Identify which cell holds the provided text, then report its (x, y) central coordinate. 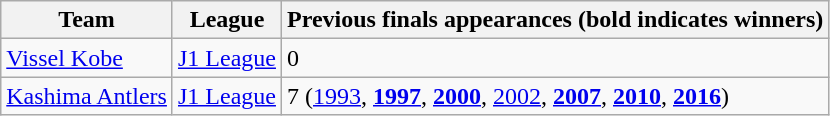
Kashima Antlers (87, 96)
0 (554, 58)
Vissel Kobe (87, 58)
Team (87, 20)
7 (1993, 1997, 2000, 2002, 2007, 2010, 2016) (554, 96)
League (226, 20)
Previous finals appearances (bold indicates winners) (554, 20)
